Scan for the cell matching the given text and deliver its [X, Y] coordinate at center. 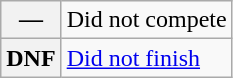
DNF [31, 58]
Did not finish [146, 58]
Did not compete [146, 20]
— [31, 20]
